Return the (X, Y) coordinate for the center point of the cell that contains the specified text.  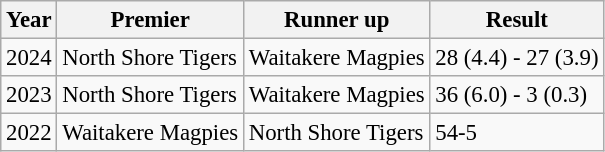
Result (517, 20)
Premier (150, 20)
2024 (29, 58)
36 (6.0) - 3 (0.3) (517, 95)
Runner up (336, 20)
54-5 (517, 133)
Year (29, 20)
2023 (29, 95)
2022 (29, 133)
28 (4.4) - 27 (3.9) (517, 58)
